Pinpoint the cell where the given text exists, returning its [X, Y] midpoint coordinate. 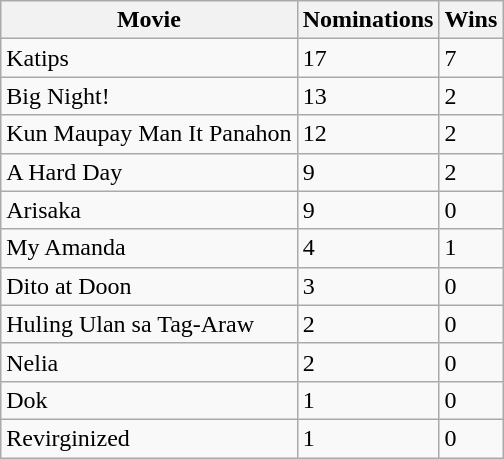
Revirginized [149, 438]
Wins [471, 20]
Huling Ulan sa Tag-Araw [149, 324]
Arisaka [149, 210]
My Amanda [149, 248]
13 [368, 96]
Kun Maupay Man It Panahon [149, 134]
3 [368, 286]
Dito at Doon [149, 286]
Big Night! [149, 96]
Movie [149, 20]
Nominations [368, 20]
17 [368, 58]
Nelia [149, 362]
7 [471, 58]
Dok [149, 400]
12 [368, 134]
4 [368, 248]
Katips [149, 58]
A Hard Day [149, 172]
